Determine the (X, Y) coordinate at the center of the cell enclosing the given text.  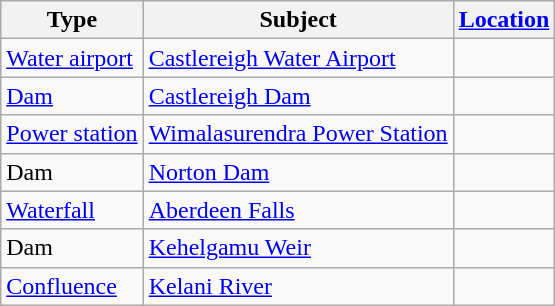
Confluence (72, 286)
Water airport (72, 58)
Castlereigh Dam (298, 96)
Castlereigh Water Airport (298, 58)
Kehelgamu Weir (298, 248)
Type (72, 20)
Norton Dam (298, 172)
Waterfall (72, 210)
Location (504, 20)
Kelani River (298, 286)
Power station (72, 134)
Wimalasurendra Power Station (298, 134)
Subject (298, 20)
Aberdeen Falls (298, 210)
